Output the [x, y] coordinate of the center of the cell containing the given text.  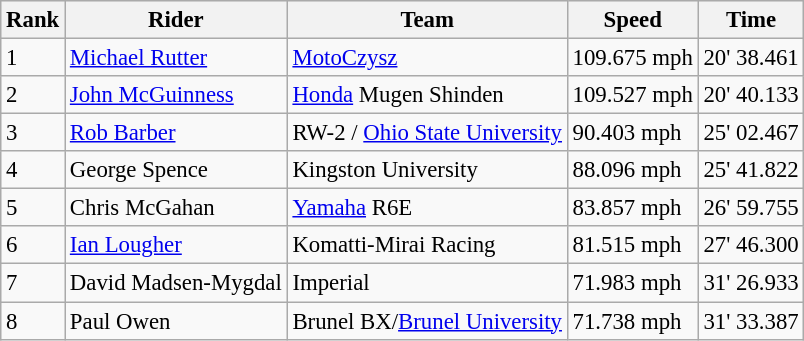
25' 02.467 [751, 133]
RW-2 / Ohio State University [427, 133]
109.675 mph [632, 58]
8 [33, 321]
90.403 mph [632, 133]
Honda Mugen Shinden [427, 95]
Imperial [427, 283]
88.096 mph [632, 170]
83.857 mph [632, 208]
Kingston University [427, 170]
Rob Barber [176, 133]
Rank [33, 20]
20' 40.133 [751, 95]
Ian Lougher [176, 245]
71.738 mph [632, 321]
26' 59.755 [751, 208]
Chris McGahan [176, 208]
5 [33, 208]
Komatti-Mirai Racing [427, 245]
31' 33.387 [751, 321]
71.983 mph [632, 283]
31' 26.933 [751, 283]
Yamaha R6E [427, 208]
MotoCzysz [427, 58]
2 [33, 95]
3 [33, 133]
6 [33, 245]
27' 46.300 [751, 245]
4 [33, 170]
Michael Rutter [176, 58]
81.515 mph [632, 245]
John McGuinness [176, 95]
25' 41.822 [751, 170]
Paul Owen [176, 321]
109.527 mph [632, 95]
Team [427, 20]
Speed [632, 20]
Time [751, 20]
Rider [176, 20]
George Spence [176, 170]
David Madsen-Mygdal [176, 283]
20' 38.461 [751, 58]
Brunel BX/Brunel University [427, 321]
1 [33, 58]
7 [33, 283]
